For the text-containing cell, return its midpoint in (X, Y) coordinate format. 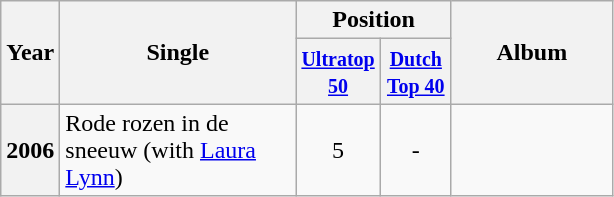
Dutch Top 40 (416, 72)
Rode rozen in de sneeuw (with Laura Lynn) (178, 150)
- (416, 150)
Ultratop 50 (338, 72)
Position (374, 20)
Single (178, 52)
Year (30, 52)
2006 (30, 150)
Album (532, 52)
5 (338, 150)
